Find where the given text appears and provide that cell's center as [X, Y] coordinate. 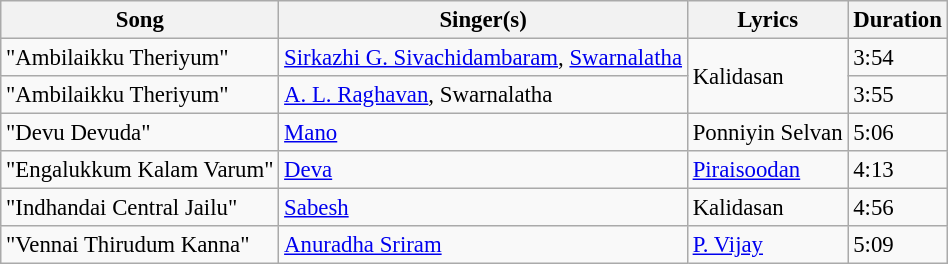
4:56 [898, 208]
"Devu Devuda" [140, 133]
"Vennai Thirudum Kanna" [140, 245]
P. Vijay [768, 245]
Piraisoodan [768, 170]
Sirkazhi G. Sivachidambaram, Swarnalatha [484, 58]
3:55 [898, 95]
Duration [898, 20]
"Engalukkum Kalam Varum" [140, 170]
3:54 [898, 58]
5:09 [898, 245]
Mano [484, 133]
"Indhandai Central Jailu" [140, 208]
Ponniyin Selvan [768, 133]
4:13 [898, 170]
Anuradha Sriram [484, 245]
Sabesh [484, 208]
5:06 [898, 133]
Lyrics [768, 20]
Deva [484, 170]
Song [140, 20]
A. L. Raghavan, Swarnalatha [484, 95]
Singer(s) [484, 20]
